Return (x, y) of the center of cell containing provided text 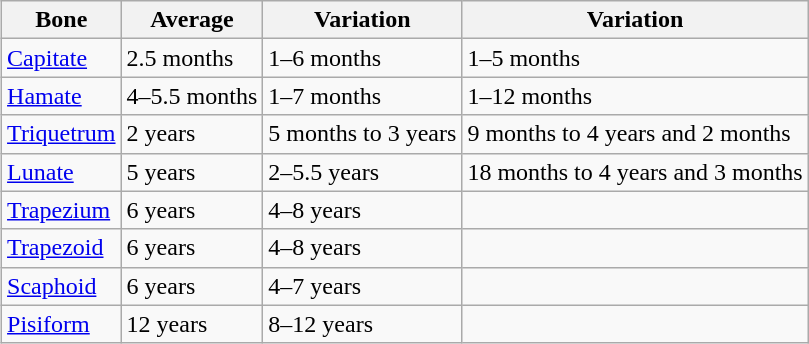
5 years (192, 172)
Capitate (62, 58)
Trapezium (62, 210)
Triquetrum (62, 134)
5 months to 3 years (362, 134)
1–6 months (362, 58)
Hamate (62, 96)
4–7 years (362, 286)
1–5 months (635, 58)
2.5 months (192, 58)
1–7 months (362, 96)
Pisiform (62, 324)
8–12 years (362, 324)
Average (192, 20)
Bone (62, 20)
Lunate (62, 172)
2–5.5 years (362, 172)
4–5.5 months (192, 96)
9 months to 4 years and 2 months (635, 134)
18 months to 4 years and 3 months (635, 172)
Scaphoid (62, 286)
1–12 months (635, 96)
12 years (192, 324)
2 years (192, 134)
Trapezoid (62, 248)
